For the text-containing cell, return its midpoint in [X, Y] coordinate format. 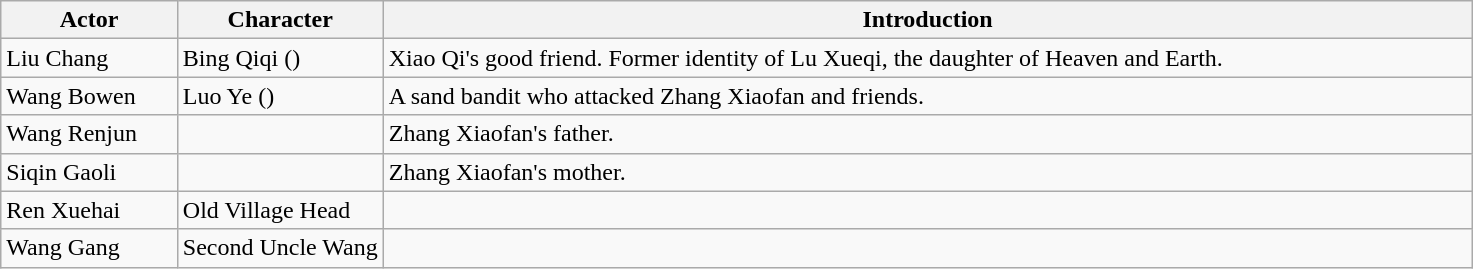
Second Uncle Wang [280, 248]
Wang Gang [90, 248]
Siqin Gaoli [90, 172]
Wang Renjun [90, 134]
Xiao Qi's good friend. Former identity of Lu Xueqi, the daughter of Heaven and Earth. [928, 58]
Old Village Head [280, 210]
Bing Qiqi () [280, 58]
Zhang Xiaofan's father. [928, 134]
Introduction [928, 20]
A sand bandit who attacked Zhang Xiaofan and friends. [928, 96]
Zhang Xiaofan's mother. [928, 172]
Actor [90, 20]
Luo Ye () [280, 96]
Liu Chang [90, 58]
Ren Xuehai [90, 210]
Character [280, 20]
Wang Bowen [90, 96]
